For the text-containing cell, return its midpoint in (x, y) coordinate format. 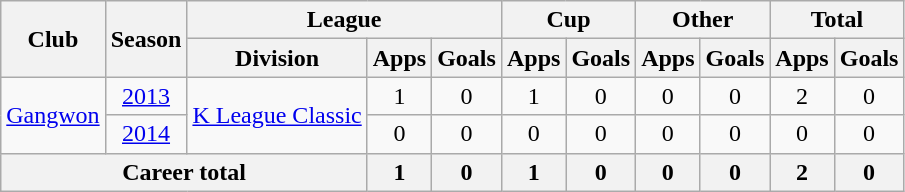
Career total (184, 172)
Total (837, 20)
Gangwon (53, 115)
League (344, 20)
2013 (146, 96)
Cup (568, 20)
Other (703, 20)
Club (53, 39)
Season (146, 39)
Division (277, 58)
K League Classic (277, 115)
2014 (146, 134)
